Scan for the cell matching the given text and deliver its (x, y) coordinate at center. 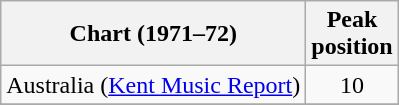
Chart (1971–72) (154, 34)
Peakposition (352, 34)
10 (352, 85)
Australia (Kent Music Report) (154, 85)
